For the text-containing cell, return its midpoint in (x, y) coordinate format. 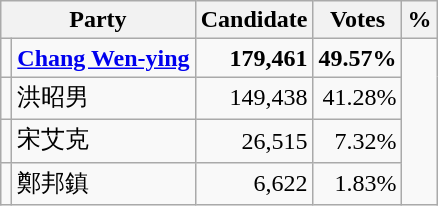
宋艾克 (104, 140)
149,438 (254, 98)
Candidate (254, 20)
41.28% (358, 98)
49.57% (358, 58)
1.83% (358, 184)
Party (98, 20)
Votes (358, 20)
6,622 (254, 184)
% (420, 20)
7.32% (358, 140)
26,515 (254, 140)
洪昭男 (104, 98)
179,461 (254, 58)
Chang Wen-ying (104, 58)
鄭邦鎮 (104, 184)
